Return the (X, Y) coordinate for the center point of the cell that contains the specified text.  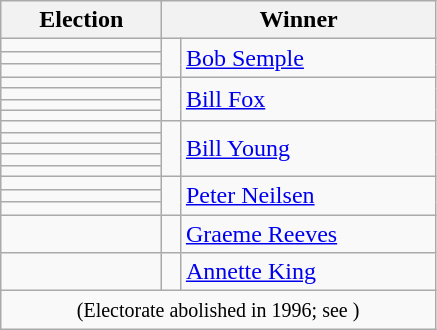
(Electorate abolished in 1996; see ) (218, 310)
Bob Semple (308, 58)
Annette King (308, 272)
Graeme Reeves (308, 233)
Bill Fox (308, 99)
Peter Neilsen (308, 195)
Election (82, 20)
Winner (299, 20)
Bill Young (308, 148)
